Return the [x, y] coordinate for the center point of the cell that contains the specified text.  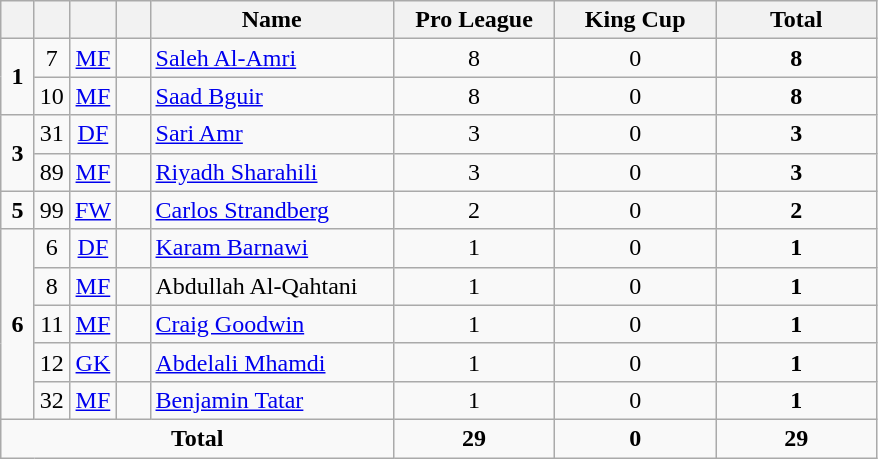
Pro League [474, 20]
Abdelali Mhamdi [272, 362]
10 [52, 96]
Abdullah Al-Qahtani [272, 286]
Riyadh Sharahili [272, 172]
Name [272, 20]
32 [52, 400]
Saad Bguir [272, 96]
Sari Amr [272, 134]
7 [52, 58]
12 [52, 362]
Craig Goodwin [272, 324]
FW [92, 210]
Benjamin Tatar [272, 400]
Saleh Al-Amri [272, 58]
Karam Barnawi [272, 248]
5 [18, 210]
GK [92, 362]
11 [52, 324]
31 [52, 134]
King Cup [636, 20]
89 [52, 172]
99 [52, 210]
Carlos Strandberg [272, 210]
